Extract the (x, y) coordinate from the center of the cell holding the provided text.  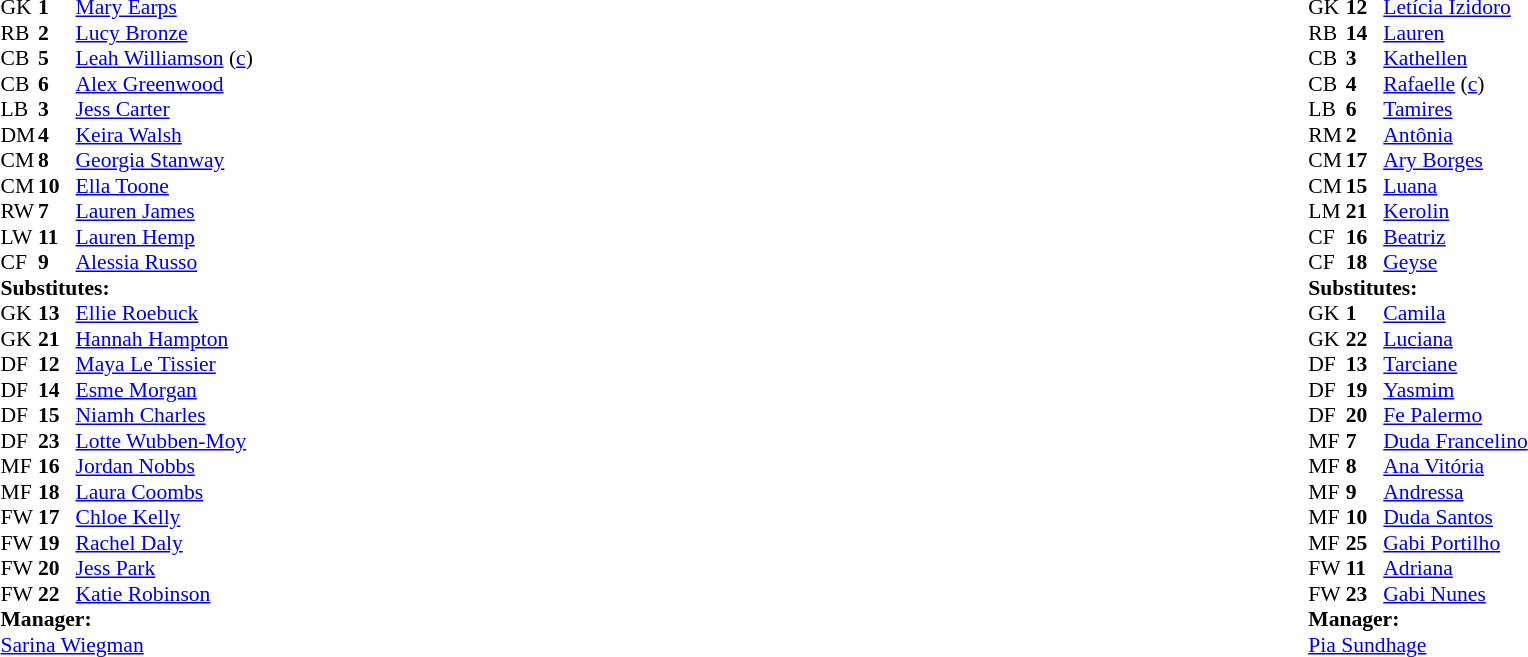
RW (19, 211)
DM (19, 135)
Lucy Bronze (164, 33)
Ary Borges (1455, 161)
Lotte Wubben-Moy (164, 441)
Lauren (1455, 33)
Niamh Charles (164, 415)
Katie Robinson (164, 594)
Duda Santos (1455, 517)
Tarciane (1455, 365)
Alessia Russo (164, 263)
Tamires (1455, 109)
Hannah Hampton (164, 339)
Yasmim (1455, 390)
Camila (1455, 313)
Chloe Kelly (164, 517)
Adriana (1455, 569)
Alex Greenwood (164, 84)
Rafaelle (c) (1455, 84)
Kathellen (1455, 59)
RM (1327, 135)
Luciana (1455, 339)
12 (57, 365)
LM (1327, 211)
Gabi Nunes (1455, 594)
Gabi Portilho (1455, 543)
Luana (1455, 186)
25 (1365, 543)
Andressa (1455, 492)
1 (1365, 313)
Fe Palermo (1455, 415)
Lauren James (164, 211)
Antônia (1455, 135)
Beatriz (1455, 237)
Kerolin (1455, 211)
Leah Williamson (c) (164, 59)
Ellie Roebuck (164, 313)
Ella Toone (164, 186)
Keira Walsh (164, 135)
Ana Vitória (1455, 467)
Maya Le Tissier (164, 365)
Geyse (1455, 263)
Laura Coombs (164, 492)
Duda Francelino (1455, 441)
5 (57, 59)
Jess Park (164, 569)
Rachel Daly (164, 543)
Jordan Nobbs (164, 467)
Georgia Stanway (164, 161)
LW (19, 237)
Jess Carter (164, 109)
Lauren Hemp (164, 237)
Esme Morgan (164, 390)
